Detect which cell encompasses the target text, then output its (X, Y) center coordinate. 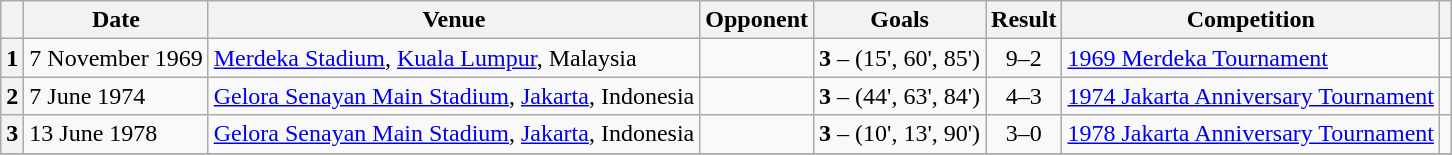
3 – (15', 60', 85') (900, 58)
7 June 1974 (116, 96)
Date (116, 20)
Result (1024, 20)
Merdeka Stadium, Kuala Lumpur, Malaysia (454, 58)
1974 Jakarta Anniversary Tournament (1251, 96)
2 (12, 96)
3 (12, 134)
7 November 1969 (116, 58)
1969 Merdeka Tournament (1251, 58)
Goals (900, 20)
3 – (10', 13', 90') (900, 134)
Venue (454, 20)
1 (12, 58)
13 June 1978 (116, 134)
4–3 (1024, 96)
3 – (44', 63', 84') (900, 96)
9–2 (1024, 58)
1978 Jakarta Anniversary Tournament (1251, 134)
3–0 (1024, 134)
Opponent (757, 20)
Competition (1251, 20)
